Return [x, y] of the center of cell containing provided text 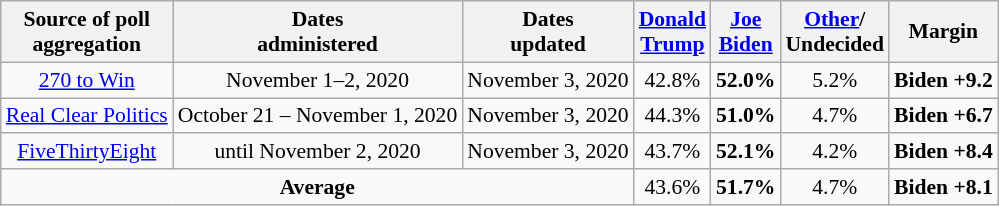
October 21 – November 1, 2020 [318, 116]
44.3% [672, 116]
JoeBiden [746, 32]
52.0% [746, 80]
Biden +8.4 [944, 152]
4.2% [834, 152]
43.7% [672, 152]
Real Clear Politics [87, 116]
Biden +6.7 [944, 116]
Biden +8.1 [944, 187]
until November 2, 2020 [318, 152]
Margin [944, 32]
Other/Undecided [834, 32]
270 to Win [87, 80]
43.6% [672, 187]
Source of pollaggregation [87, 32]
Dates updated [548, 32]
Dates administered [318, 32]
FiveThirtyEight [87, 152]
Biden +9.2 [944, 80]
DonaldTrump [672, 32]
51.0% [746, 116]
51.7% [746, 187]
Average [318, 187]
5.2% [834, 80]
42.8% [672, 80]
November 1–2, 2020 [318, 80]
52.1% [746, 152]
